Return (X, Y) of the center of cell containing provided text 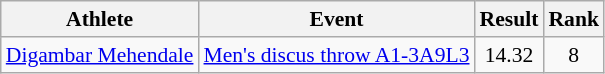
8 (574, 55)
Rank (574, 19)
14.32 (510, 55)
Event (336, 19)
Men's discus throw A1-3A9L3 (336, 55)
Athlete (100, 19)
Digambar Mehendale (100, 55)
Result (510, 19)
